Return [X, Y] of the center of cell containing provided text 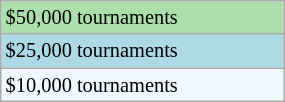
$50,000 tournaments [142, 17]
$10,000 tournaments [142, 85]
$25,000 tournaments [142, 51]
